Pinpoint the cell where the given text exists, returning its [x, y] midpoint coordinate. 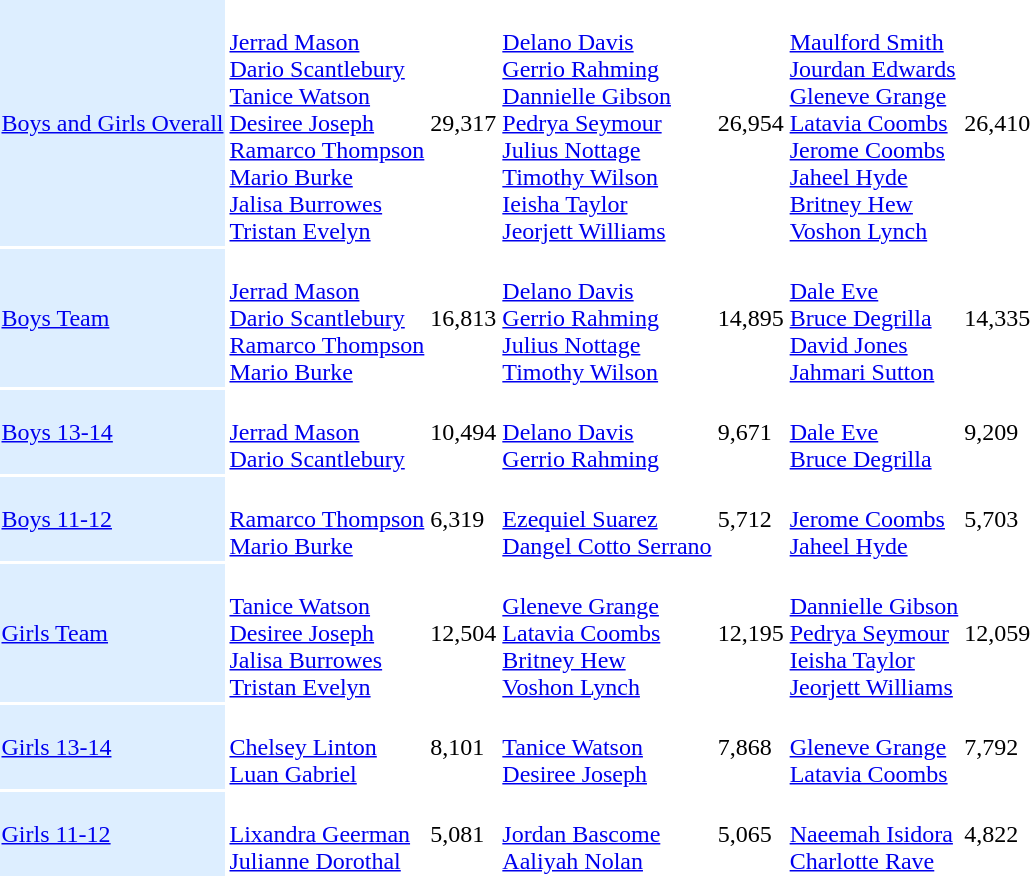
8,101 [464, 747]
Gleneve Grange Latavia Coombs Britney Hew Voshon Lynch [607, 633]
Girls 13-14 [112, 747]
Girls Team [112, 633]
7,868 [750, 747]
5,065 [750, 834]
Maulford Smith Jourdan Edwards Gleneve Grange Latavia Coombs Jerome Coombs Jaheel HydeBritney Hew Voshon Lynch [874, 123]
Delano Davis Gerrio Rahming [607, 432]
14,895 [750, 318]
6,319 [464, 519]
Dale Eve Bruce Degrilla David Jones Jahmari Sutton [874, 318]
Jerrad Mason Dario Scantlebury [327, 432]
Boys 11-12 [112, 519]
Delano Davis Gerrio Rahming Julius Nottage Timothy Wilson [607, 318]
Chelsey Linton Luan Gabriel [327, 747]
Ramarco Thompson Mario Burke [327, 519]
10,494 [464, 432]
5,081 [464, 834]
12,195 [750, 633]
Girls 11-12 [112, 834]
Boys 13-14 [112, 432]
29,317 [464, 123]
Ezequiel Suarez Dangel Cotto Serrano [607, 519]
Delano Davis Gerrio Rahming Dannielle Gibson Pedrya Seymour Julius Nottage Timothy WilsonIeisha Taylor Jeorjett Williams [607, 123]
Lixandra Geerman Julianne Dorothal [327, 834]
Gleneve Grange Latavia Coombs [874, 747]
Tanice Watson Desiree Joseph Jalisa Burrowes Tristan Evelyn [327, 633]
26,954 [750, 123]
Jerrad Mason Dario Scantlebury Tanice Watson Desiree Joseph Ramarco Thompson Mario Burke Jalisa Burrowes Tristan Evelyn [327, 123]
5,712 [750, 519]
Jerrad Mason Dario Scantlebury Ramarco Thompson Mario Burke [327, 318]
Dannielle Gibson Pedrya Seymour Ieisha Taylor Jeorjett Williams [874, 633]
Tanice Watson Desiree Joseph [607, 747]
Jordan Bascome Aaliyah Nolan [607, 834]
12,504 [464, 633]
16,813 [464, 318]
Dale Eve Bruce Degrilla [874, 432]
Naeemah Isidora Charlotte Rave [874, 834]
Jerome Coombs Jaheel Hyde [874, 519]
9,671 [750, 432]
Boys Team [112, 318]
Boys and Girls Overall [112, 123]
